From the cell containing the given text, extract its center point as (x, y) coordinate. 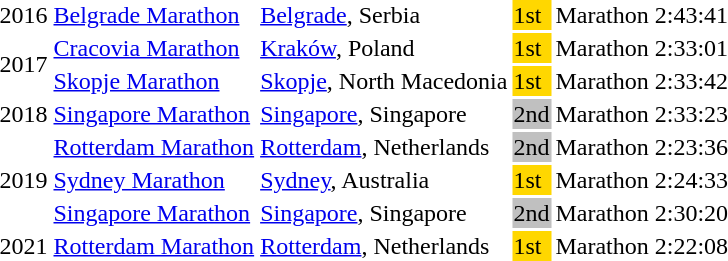
Skopje Marathon (154, 81)
Sydney Marathon (154, 180)
Cracovia Marathon (154, 48)
Sydney, Australia (384, 180)
Skopje, North Macedonia (384, 81)
Belgrade, Serbia (384, 15)
Kraków, Poland (384, 48)
Belgrade Marathon (154, 15)
